For the text-containing cell, return its midpoint in [X, Y] coordinate format. 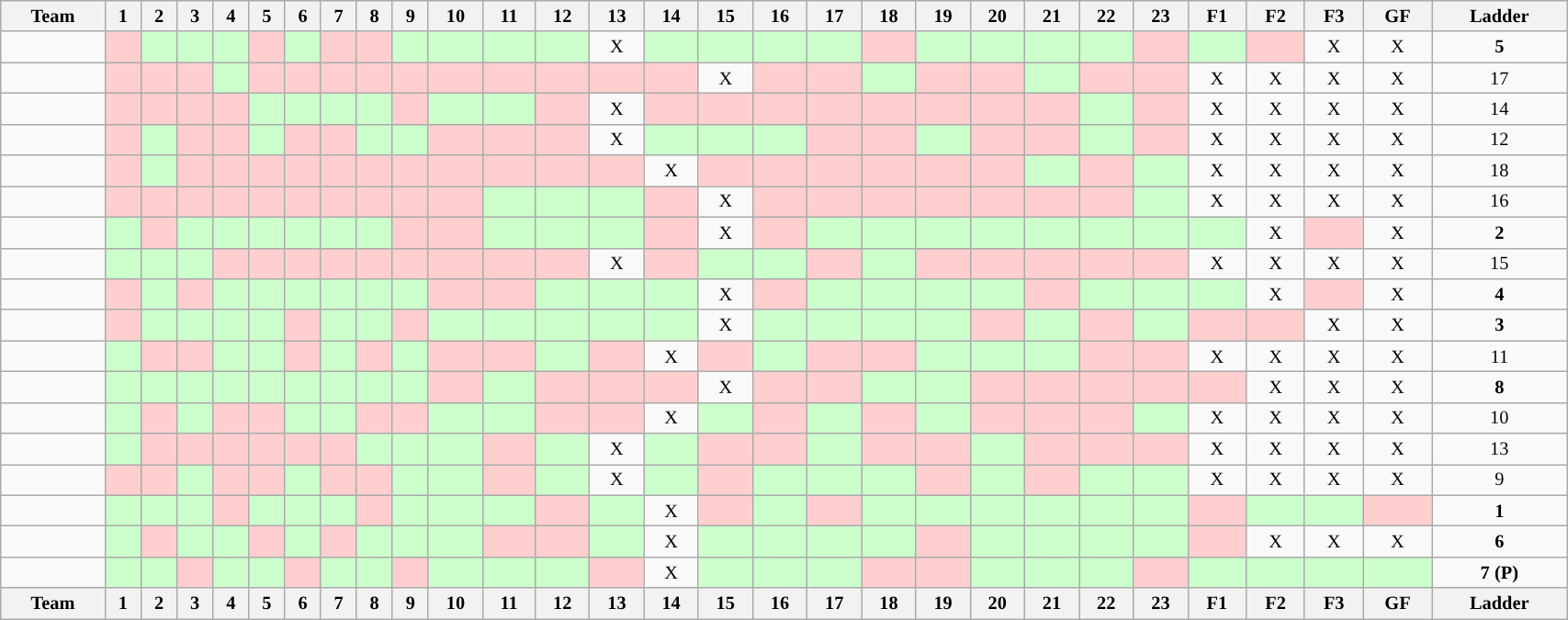
7 (P) [1499, 572]
